Identify which cell holds the provided text, then report its [x, y] central coordinate. 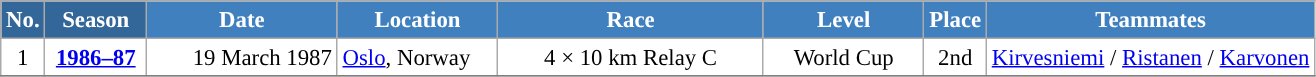
4 × 10 km Relay C [631, 58]
Kirvesniemi / Ristanen / Karvonen [1150, 58]
Season [96, 20]
Date [242, 20]
Level [844, 20]
Teammates [1150, 20]
Location [418, 20]
19 March 1987 [242, 58]
1 [23, 58]
Race [631, 20]
1986–87 [96, 58]
Place [955, 20]
No. [23, 20]
Oslo, Norway [418, 58]
2nd [955, 58]
World Cup [844, 58]
